Return [X, Y] of the center of cell containing provided text 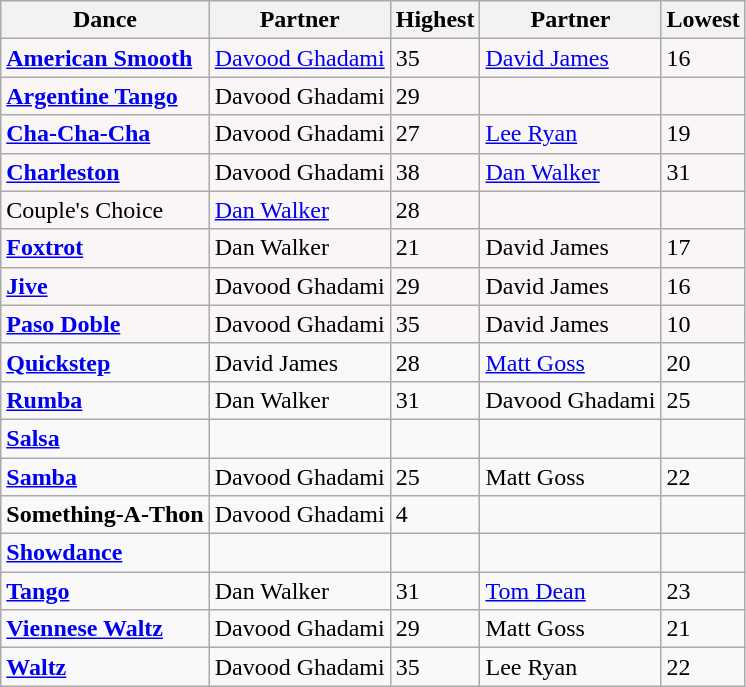
17 [703, 248]
Paso Doble [105, 324]
Rumba [105, 400]
Viennese Waltz [105, 629]
27 [435, 134]
Quickstep [105, 362]
23 [703, 591]
Lowest [703, 20]
Cha-Cha-Cha [105, 134]
Tom Dean [570, 591]
Showdance [105, 553]
4 [435, 515]
Argentine Tango [105, 96]
Something-A-Thon [105, 515]
Foxtrot [105, 248]
Waltz [105, 667]
38 [435, 172]
Charleston [105, 172]
American Smooth [105, 58]
20 [703, 362]
Couple's Choice [105, 210]
19 [703, 134]
Highest [435, 20]
Samba [105, 477]
Salsa [105, 438]
Tango [105, 591]
Dance [105, 20]
Jive [105, 286]
10 [703, 324]
